Output the [X, Y] coordinate of the center of the cell containing the given text.  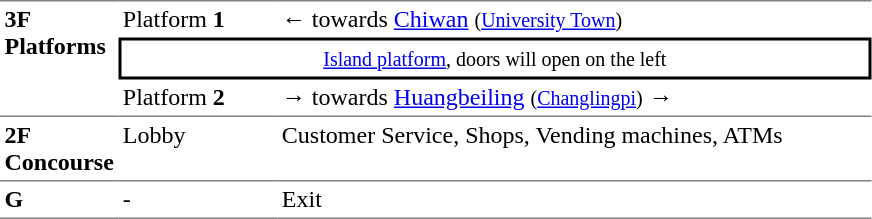
→ towards Huangbeiling (Changlingpi) → [574, 98]
Lobby [198, 149]
3FPlatforms [59, 58]
Platform 1 [198, 19]
Customer Service, Shops, Vending machines, ATMs [574, 149]
Platform 2 [198, 98]
← towards Chiwan (University Town) [574, 19]
Island platform, doors will open on the left [494, 59]
2FConcourse [59, 149]
